Identify which cell holds the provided text, then report its [x, y] central coordinate. 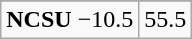
55.5 [166, 20]
NCSU −10.5 [70, 20]
